Identify which cell holds the provided text, then report its [X, Y] central coordinate. 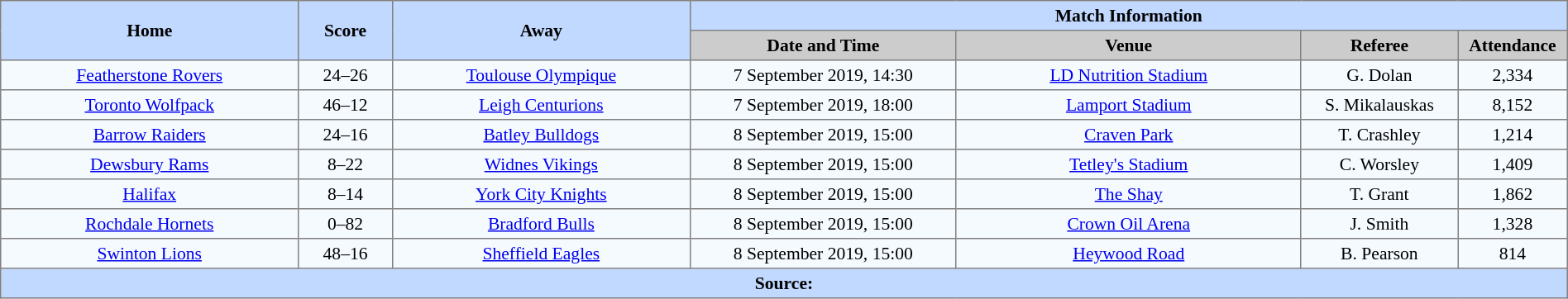
Away [541, 31]
1,328 [1513, 224]
G. Dolan [1379, 75]
8–22 [346, 164]
Venue [1128, 45]
2,334 [1513, 75]
Leigh Centurions [541, 105]
46–12 [346, 105]
48–16 [346, 254]
1,862 [1513, 194]
814 [1513, 254]
Featherstone Rovers [150, 75]
Attendance [1513, 45]
Source: [784, 283]
7 September 2019, 18:00 [823, 105]
7 September 2019, 14:30 [823, 75]
1,214 [1513, 135]
24–16 [346, 135]
Bradford Bulls [541, 224]
Referee [1379, 45]
S. Mikalauskas [1379, 105]
Home [150, 31]
Craven Park [1128, 135]
Barrow Raiders [150, 135]
Toronto Wolfpack [150, 105]
Widnes Vikings [541, 164]
Toulouse Olympique [541, 75]
Rochdale Hornets [150, 224]
C. Worsley [1379, 164]
Score [346, 31]
1,409 [1513, 164]
J. Smith [1379, 224]
LD Nutrition Stadium [1128, 75]
0–82 [346, 224]
8–14 [346, 194]
B. Pearson [1379, 254]
The Shay [1128, 194]
Swinton Lions [150, 254]
Tetley's Stadium [1128, 164]
T. Grant [1379, 194]
8,152 [1513, 105]
Lamport Stadium [1128, 105]
Sheffield Eagles [541, 254]
Date and Time [823, 45]
Heywood Road [1128, 254]
24–26 [346, 75]
Batley Bulldogs [541, 135]
Crown Oil Arena [1128, 224]
Match Information [1128, 16]
T. Crashley [1379, 135]
Dewsbury Rams [150, 164]
York City Knights [541, 194]
Halifax [150, 194]
